Find where the given text appears and provide that cell's center as (x, y) coordinate. 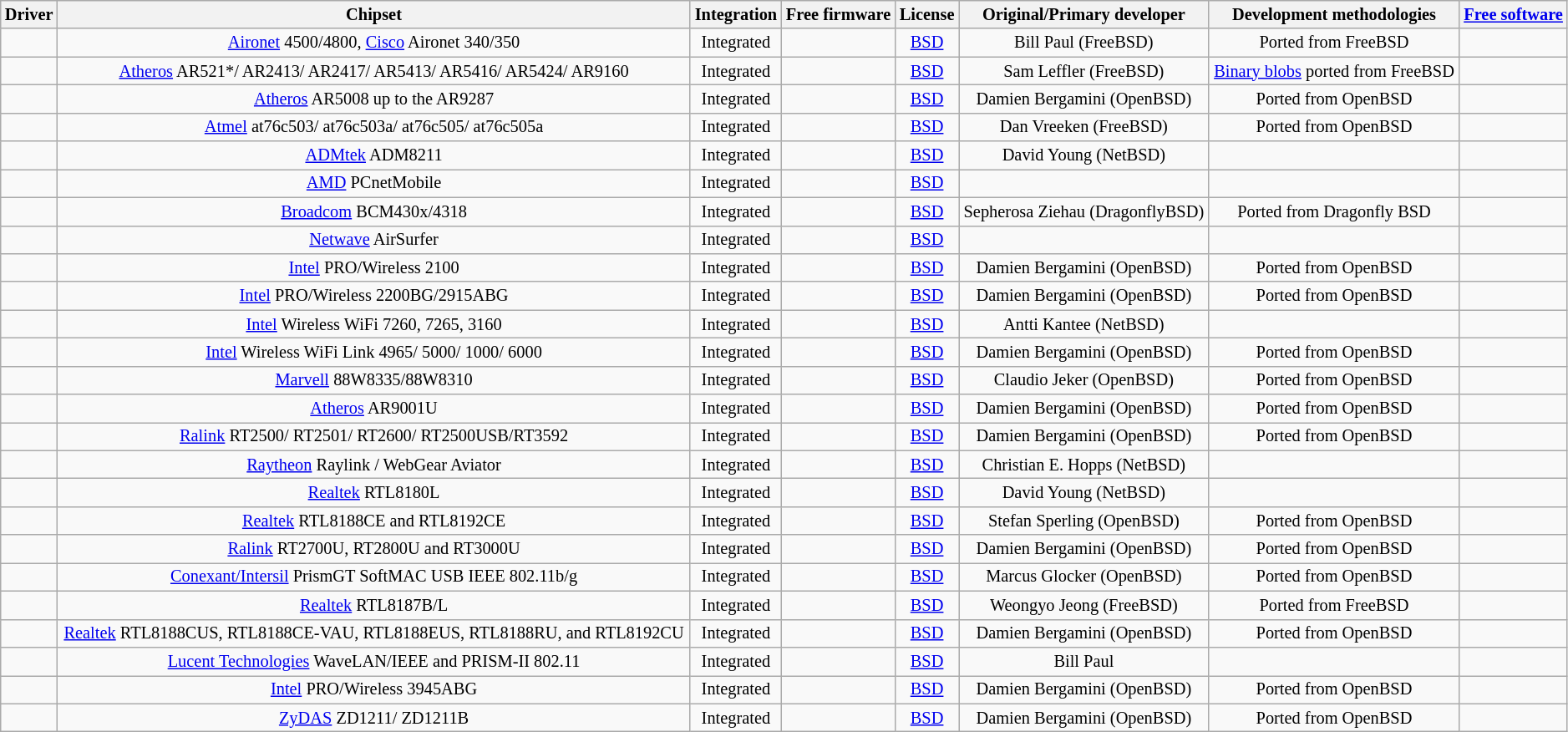
Lucent Technologies WaveLAN/IEEE and PRISM-II 802.11 (374, 661)
ZyDAS ZD1211/ ZD1211B (374, 718)
Ported from Dragonfly BSD (1334, 211)
Atheros AR5008 up to the AR9287 (374, 99)
Netwave AirSurfer (374, 240)
Free software (1514, 14)
Sepherosa Ziehau (DragonflyBSD) (1084, 211)
AMD PCnetMobile (374, 183)
Ralink RT2500/ RT2501/ RT2600/ RT2500USB/RT3592 (374, 436)
Realtek RTL8188CUS, RTL8188CE-VAU, RTL8188EUS, RTL8188RU, and RTL8192CU (374, 633)
License (927, 14)
Intel PRO/Wireless 3945ABG (374, 689)
Integration (735, 14)
Original/Primary developer (1084, 14)
Realtek RTL8180L (374, 492)
Aironet 4500/4800, Cisco Aironet 340/350 (374, 43)
Bill Paul (FreeBSD) (1084, 43)
Broadcom BCM430x/4318 (374, 211)
Marcus Glocker (OpenBSD) (1084, 577)
Stefan Sperling (OpenBSD) (1084, 521)
Development methodologies (1334, 14)
Atheros AR9001U (374, 409)
Christian E. Hopps (NetBSD) (1084, 465)
Conexant/Intersil PrismGT SoftMAC USB IEEE 802.11b/g (374, 577)
Raytheon Raylink / WebGear Aviator (374, 465)
Atheros AR521*/ AR2413/ AR2417/ AR5413/ AR5416/ AR5424/ AR9160 (374, 71)
Chipset (374, 14)
Dan Vreeken (FreeBSD) (1084, 127)
Intel PRO/Wireless 2100 (374, 267)
Free firmware (838, 14)
Realtek RTL8188CE and RTL8192CE (374, 521)
Antti Kantee (NetBSD) (1084, 324)
Marvell 88W8335/88W8310 (374, 380)
Weongyo Jeong (FreeBSD) (1084, 605)
Ralink RT2700U, RT2800U and RT3000U (374, 549)
Binary blobs ported from FreeBSD (1334, 71)
Atmel at76c503/ at76c503a/ at76c505/ at76c505a (374, 127)
Intel Wireless WiFi Link 4965/ 5000/ 1000/ 6000 (374, 352)
Sam Leffler (FreeBSD) (1084, 71)
Driver (29, 14)
Bill Paul (1084, 661)
ADMtek ADM8211 (374, 155)
Realtek RTL8187B/L (374, 605)
Intel PRO/Wireless 2200BG/2915ABG (374, 296)
Claudio Jeker (OpenBSD) (1084, 380)
Intel Wireless WiFi 7260, 7265, 3160 (374, 324)
